Provide the (X, Y) coordinate of the cell's center where the given text is located.  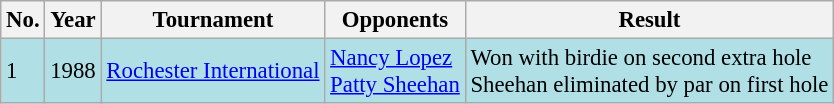
Year (73, 20)
1988 (73, 72)
Rochester International (213, 72)
Tournament (213, 20)
Opponents (395, 20)
1 (23, 72)
Nancy Lopez Patty Sheehan (395, 72)
Result (650, 20)
Won with birdie on second extra holeSheehan eliminated by par on first hole (650, 72)
No. (23, 20)
